Determine the (x, y) coordinate at the center of the cell enclosing the given text.  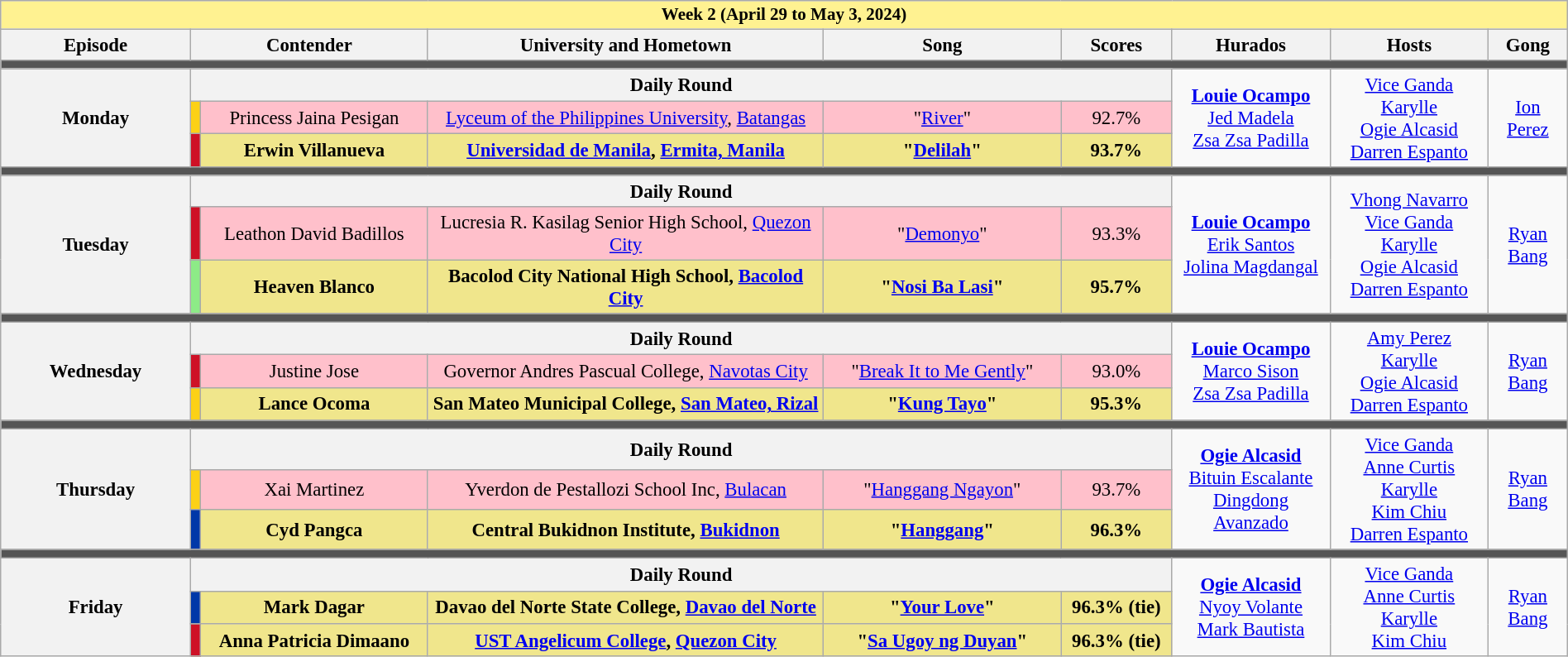
Hosts (1409, 45)
Amy PerezKarylleOgie AlcasidDarren Espanto (1409, 372)
92.7% (1116, 118)
Episode (96, 45)
Mark Dagar (314, 607)
Ion Perez (1528, 117)
Scores (1116, 45)
UST Angelicum College, Quezon City (625, 640)
Lance Ocoma (314, 405)
"Your Love" (943, 607)
Xai Martinez (314, 490)
San Mateo Municipal College, San Mateo, Rizal (625, 405)
Lyceum of the Philippines University, Batangas (625, 118)
Vice GandaAnne CurtisKarylleKim ChiuDarren Espanto (1409, 490)
Governor Andres Pascual College, Navotas City (625, 372)
Monday (96, 117)
Central Bukidnon Institute, Bukidnon (625, 530)
Anna Patricia Dimaano (314, 640)
Vhong NavarroVice GandaKarylleOgie AlcasidDarren Espanto (1409, 245)
Cyd Pangca (314, 530)
Heaven Blanco (314, 286)
"Sa Ugoy ng Duyan" (943, 640)
Song (943, 45)
Bacolod City National High School, Bacolod City (625, 286)
"Break It to Me Gently" (943, 372)
"Hanggang" (943, 530)
"Kung Tayo" (943, 405)
93.3% (1116, 233)
Yverdon de Pestallozi School Inc, Bulacan (625, 490)
Tuesday (96, 245)
Princess Jaina Pesigan (314, 118)
Wednesday (96, 372)
Erwin Villanueva (314, 151)
93.0% (1116, 372)
Louie OcampoJed MadelaZsa Zsa Padilla (1250, 117)
University and Hometown (625, 45)
Friday (96, 607)
Vice GandaAnne CurtisKarylleKim Chiu (1409, 607)
Thursday (96, 490)
Justine Jose (314, 372)
Hurados (1250, 45)
Ogie AlcasidNyoy VolanteMark Bautista (1250, 607)
Week 2 (April 29 to May 3, 2024) (784, 15)
Vice GandaKarylleOgie AlcasidDarren Espanto (1409, 117)
"Hanggang Ngayon" (943, 490)
95.3% (1116, 405)
"Nosi Ba Lasi" (943, 286)
95.7% (1116, 286)
Davao del Norte State College, Davao del Norte (625, 607)
Louie OcampoErik SantosJolina Magdangal (1250, 245)
96.3% (1116, 530)
Louie OcampoMarco SisonZsa Zsa Padilla (1250, 372)
"Demonyo" (943, 233)
Lucresia R. Kasilag Senior High School, Quezon City (625, 233)
Ogie AlcasidBituin EscalanteDingdong Avanzado (1250, 490)
Contender (309, 45)
"Delilah" (943, 151)
Leathon David Badillos (314, 233)
Universidad de Manila, Ermita, Manila (625, 151)
"River" (943, 118)
Gong (1528, 45)
